From the cell containing the given text, extract its center point as (X, Y) coordinate. 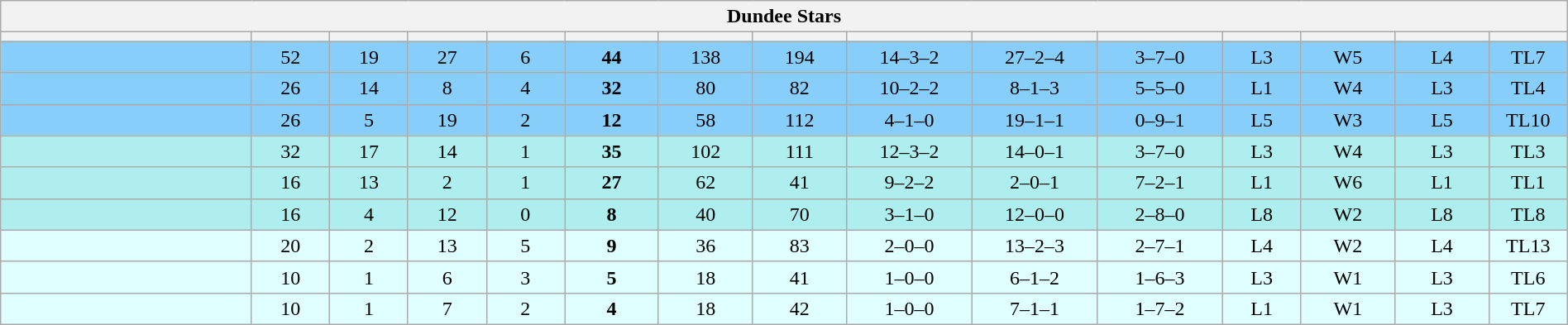
27–2–4 (1035, 57)
1–6–3 (1160, 277)
10–2–2 (910, 88)
1–7–2 (1160, 308)
52 (291, 57)
58 (705, 120)
102 (705, 151)
TL8 (1528, 214)
12–3–2 (910, 151)
44 (612, 57)
9–2–2 (910, 183)
5–5–0 (1160, 88)
83 (800, 246)
TL3 (1528, 151)
W6 (1348, 183)
6–1–2 (1035, 277)
3 (526, 277)
82 (800, 88)
20 (291, 246)
0–9–1 (1160, 120)
W5 (1348, 57)
2–0–0 (910, 246)
194 (800, 57)
2–7–1 (1160, 246)
36 (705, 246)
TL4 (1528, 88)
62 (705, 183)
70 (800, 214)
TL6 (1528, 277)
2–0–1 (1035, 183)
42 (800, 308)
13–2–3 (1035, 246)
17 (369, 151)
19–1–1 (1035, 120)
14–3–2 (910, 57)
4–1–0 (910, 120)
0 (526, 214)
7 (447, 308)
W3 (1348, 120)
TL10 (1528, 120)
138 (705, 57)
12–0–0 (1035, 214)
112 (800, 120)
TL13 (1528, 246)
7–1–1 (1035, 308)
40 (705, 214)
111 (800, 151)
9 (612, 246)
8–1–3 (1035, 88)
35 (612, 151)
Dundee Stars (784, 17)
14–0–1 (1035, 151)
7–2–1 (1160, 183)
3–1–0 (910, 214)
2–8–0 (1160, 214)
80 (705, 88)
TL1 (1528, 183)
